Extract the [X, Y] coordinate from the center of the cell holding the provided text.  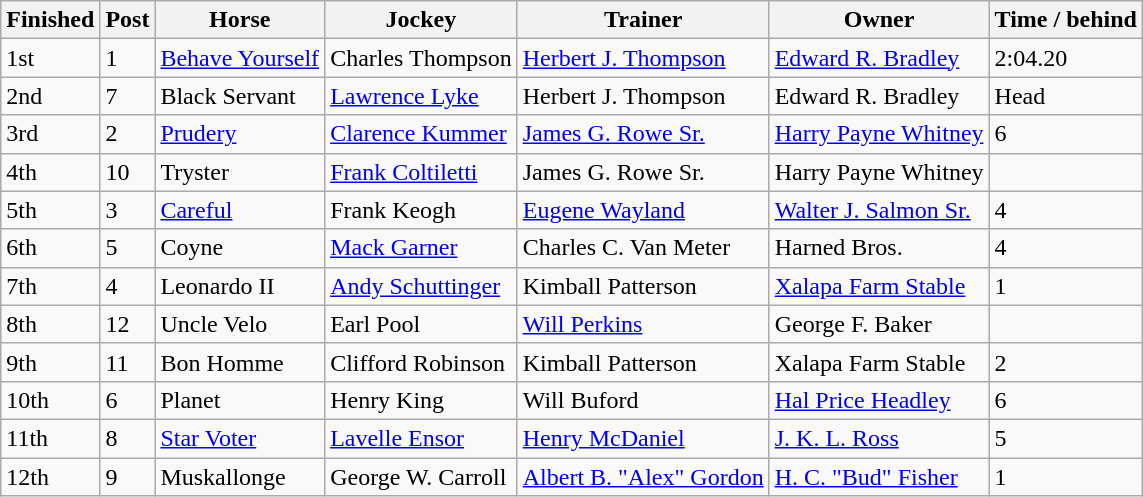
10th [50, 400]
5th [50, 210]
George W. Carroll [422, 477]
Horse [240, 20]
Star Voter [240, 438]
Owner [879, 20]
George F. Baker [879, 324]
Planet [240, 400]
11 [128, 362]
Finished [50, 20]
3rd [50, 134]
Coyne [240, 248]
Prudery [240, 134]
6th [50, 248]
10 [128, 172]
Hal Price Headley [879, 400]
7th [50, 286]
12 [128, 324]
Eugene Wayland [643, 210]
Careful [240, 210]
9th [50, 362]
Henry McDaniel [643, 438]
Post [128, 20]
Muskallonge [240, 477]
Will Buford [643, 400]
Henry King [422, 400]
Jockey [422, 20]
Harned Bros. [879, 248]
Clarence Kummer [422, 134]
Frank Coltiletti [422, 172]
Will Perkins [643, 324]
8th [50, 324]
12th [50, 477]
Albert B. "Alex" Gordon [643, 477]
Trainer [643, 20]
2:04.20 [1066, 58]
Leonardo II [240, 286]
Earl Pool [422, 324]
Lawrence Lyke [422, 96]
Charles Thompson [422, 58]
Bon Homme [240, 362]
Behave Yourself [240, 58]
H. C. "Bud" Fisher [879, 477]
Time / behind [1066, 20]
J. K. L. Ross [879, 438]
Black Servant [240, 96]
3 [128, 210]
Uncle Velo [240, 324]
Charles C. Van Meter [643, 248]
Andy Schuttinger [422, 286]
11th [50, 438]
8 [128, 438]
7 [128, 96]
Mack Garner [422, 248]
2nd [50, 96]
Lavelle Ensor [422, 438]
Frank Keogh [422, 210]
4th [50, 172]
Clifford Robinson [422, 362]
9 [128, 477]
Head [1066, 96]
Tryster [240, 172]
1st [50, 58]
Walter J. Salmon Sr. [879, 210]
